Output the [X, Y] coordinate of the center of the cell containing the given text.  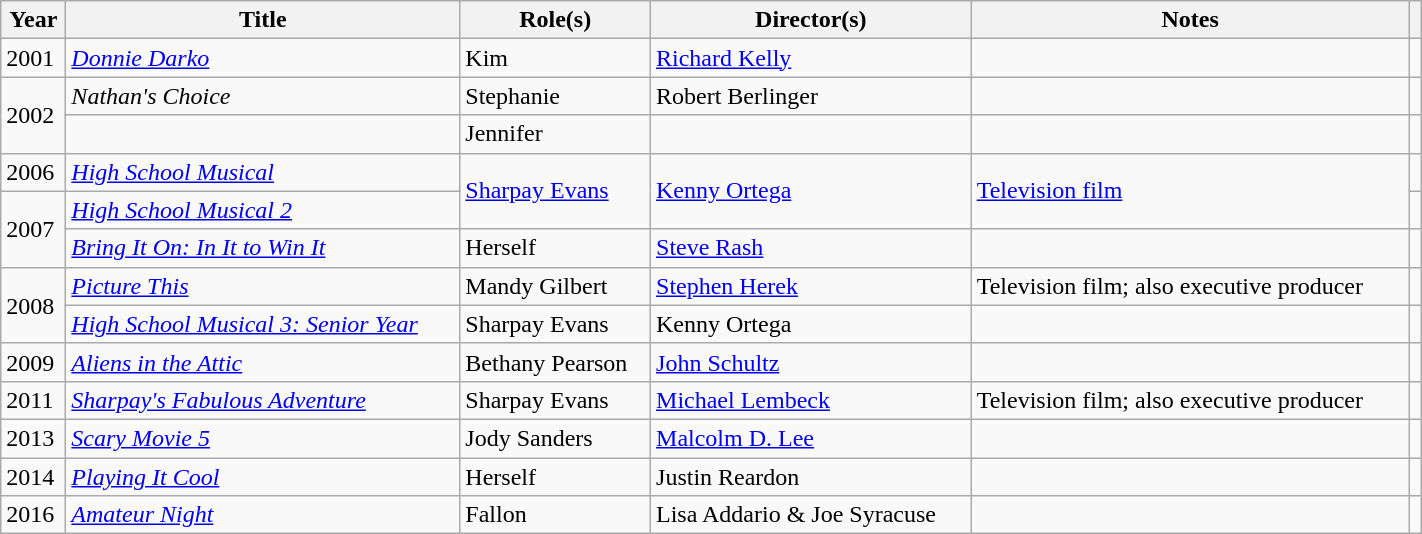
High School Musical 2 [263, 210]
Scary Movie 5 [263, 438]
Amateur Night [263, 515]
Fallon [556, 515]
Director(s) [812, 20]
Stephen Herek [812, 286]
John Schultz [812, 362]
2008 [34, 305]
Television film [1190, 191]
Title [263, 20]
Robert Berlinger [812, 96]
Aliens in the Attic [263, 362]
2001 [34, 58]
High School Musical 3: Senior Year [263, 324]
2002 [34, 115]
Role(s) [556, 20]
Stephanie [556, 96]
Jody Sanders [556, 438]
Jennifer [556, 134]
Nathan's Choice [263, 96]
Justin Reardon [812, 477]
Lisa Addario & Joe Syracuse [812, 515]
Bring It On: In It to Win It [263, 248]
High School Musical [263, 172]
Steve Rash [812, 248]
2009 [34, 362]
Bethany Pearson [556, 362]
Sharpay's Fabulous Adventure [263, 400]
2007 [34, 229]
2006 [34, 172]
Richard Kelly [812, 58]
Mandy Gilbert [556, 286]
Playing It Cool [263, 477]
2013 [34, 438]
Malcolm D. Lee [812, 438]
Picture This [263, 286]
Donnie Darko [263, 58]
2016 [34, 515]
Notes [1190, 20]
Kim [556, 58]
2011 [34, 400]
Year [34, 20]
Michael Lembeck [812, 400]
2014 [34, 477]
